Identify which cell holds the provided text, then report its [X, Y] central coordinate. 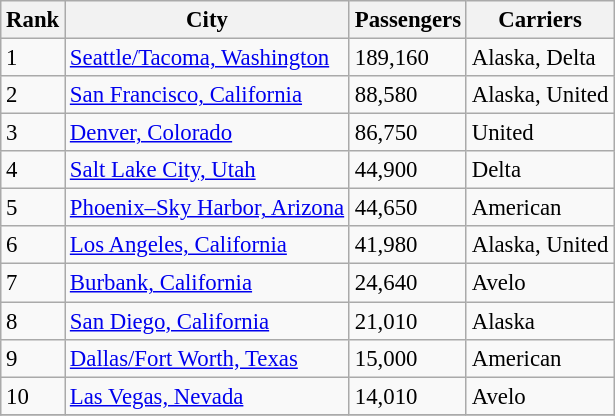
15,000 [408, 358]
Los Angeles, California [208, 245]
Seattle/Tacoma, Washington [208, 58]
10 [33, 396]
3 [33, 133]
Alaska [540, 321]
5 [33, 208]
4 [33, 170]
88,580 [408, 95]
San Diego, California [208, 321]
24,640 [408, 283]
86,750 [408, 133]
8 [33, 321]
Salt Lake City, Utah [208, 170]
United [540, 133]
14,010 [408, 396]
Dallas/Fort Worth, Texas [208, 358]
Delta [540, 170]
Rank [33, 20]
1 [33, 58]
San Francisco, California [208, 95]
Alaska, Delta [540, 58]
Denver, Colorado [208, 133]
Passengers [408, 20]
9 [33, 358]
Burbank, California [208, 283]
Carriers [540, 20]
City [208, 20]
2 [33, 95]
Las Vegas, Nevada [208, 396]
44,900 [408, 170]
44,650 [408, 208]
6 [33, 245]
189,160 [408, 58]
21,010 [408, 321]
7 [33, 283]
Phoenix–Sky Harbor, Arizona [208, 208]
41,980 [408, 245]
